Return [X, Y] of the center of cell containing provided text 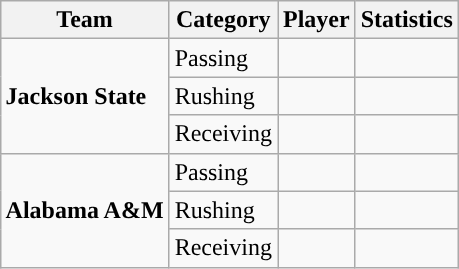
Category [223, 20]
Statistics [406, 20]
Jackson State [84, 96]
Team [84, 20]
Alabama A&M [84, 210]
Player [317, 20]
